Capture the cell that displays the provided text and extract its [x, y] central coordinate. 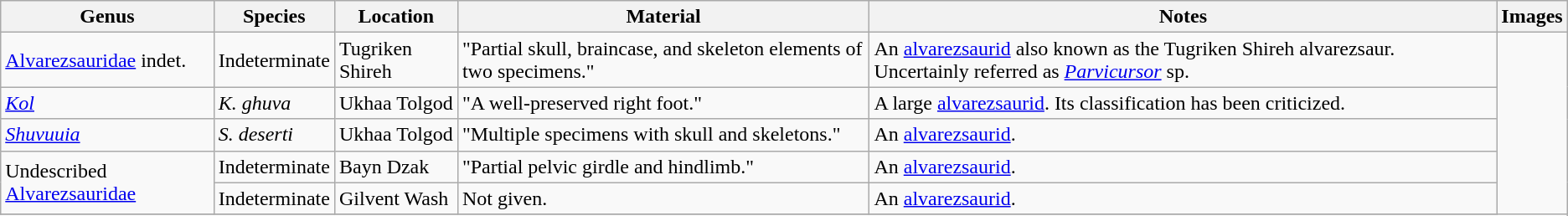
Bayn Dzak [395, 167]
Genus [107, 17]
Kol [107, 103]
S. deserti [274, 135]
Location [395, 17]
Undescribed Alvarezsauridae [107, 183]
Images [1532, 17]
Not given. [663, 198]
Tugriken Shireh [395, 60]
An alvarezsaurid also known as the Tugriken Shireh alvarezsaur. Uncertainly referred as Parvicursor sp. [1183, 60]
"Multiple specimens with skull and skeletons." [663, 135]
"Partial pelvic girdle and hindlimb." [663, 167]
Material [663, 17]
Shuvuuia [107, 135]
K. ghuva [274, 103]
Notes [1183, 17]
Gilvent Wash [395, 198]
Alvarezsauridae indet. [107, 60]
"Partial skull, braincase, and skeleton elements of two specimens." [663, 60]
"A well-preserved right foot." [663, 103]
A large alvarezsaurid. Its classification has been criticized. [1183, 103]
Species [274, 17]
